Scan for the cell matching the given text and deliver its (X, Y) coordinate at center. 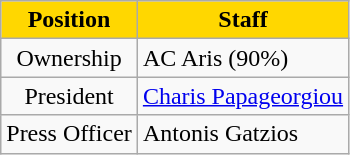
Charis Papageorgiou (242, 96)
Antonis Gatzios (242, 134)
Staff (242, 20)
Position (70, 20)
AC Aris (90%) (242, 58)
President (70, 96)
Ownership (70, 58)
Press Officer (70, 134)
